From the cell containing the given text, extract its center point as [x, y] coordinate. 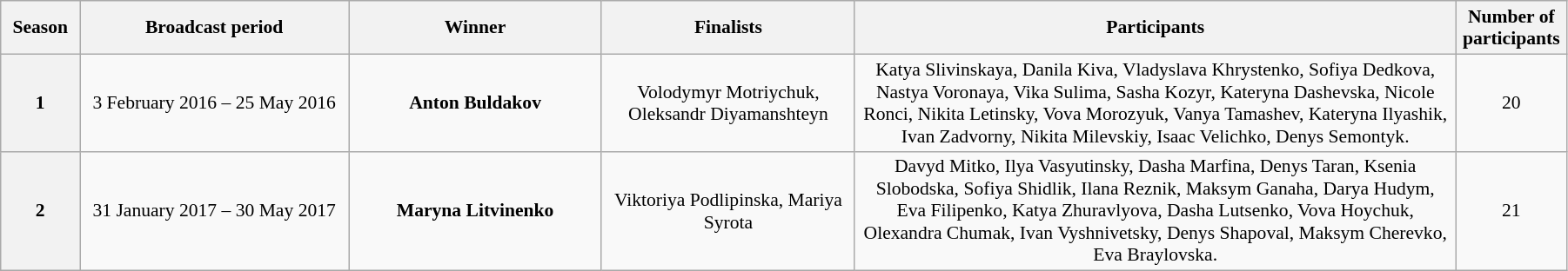
Winner [475, 28]
21 [1511, 211]
Participants [1156, 28]
Volodymyr Motriychuk, Oleksandr Diyamanshteyn [727, 102]
3 February 2016 – 25 May 2016 [214, 102]
Anton Buldakov [475, 102]
31 January 2017 – 30 May 2017 [214, 211]
Number of participants [1511, 28]
2 [40, 211]
Viktoriya Podlipinska, Mariya Syrota [727, 211]
Maryna Litvinenko [475, 211]
Finalists [727, 28]
Broadcast period [214, 28]
1 [40, 102]
20 [1511, 102]
Season [40, 28]
